Determine the [X, Y] coordinate at the center of the cell enclosing the given text.  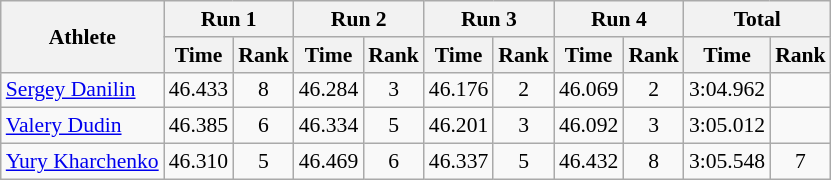
46.069 [588, 90]
Athlete [82, 36]
Valery Dudin [82, 126]
46.310 [198, 162]
46.432 [588, 162]
Run 1 [229, 19]
46.176 [458, 90]
46.284 [328, 90]
46.092 [588, 126]
46.334 [328, 126]
3:05.012 [727, 126]
46.337 [458, 162]
Run 4 [619, 19]
Total [758, 19]
46.469 [328, 162]
46.433 [198, 90]
Yury Kharchenko [82, 162]
Run 2 [359, 19]
Run 3 [489, 19]
Sergey Danilin [82, 90]
46.201 [458, 126]
3:05.548 [727, 162]
7 [800, 162]
3:04.962 [727, 90]
46.385 [198, 126]
